Provide the [x, y] coordinate of the cell's center where the given text is located.  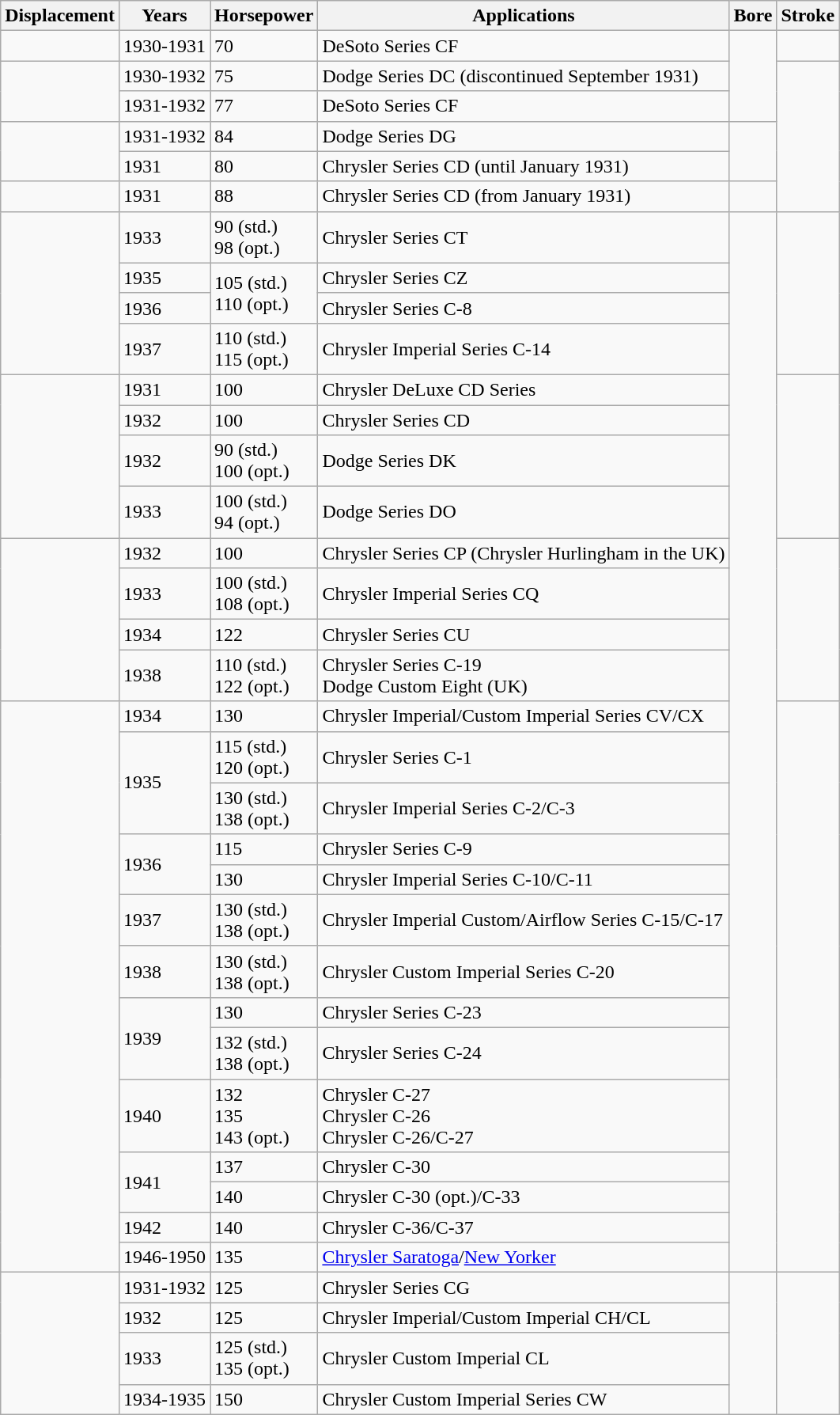
90 (std.)98 (opt.) [264, 237]
Dodge Series DO [524, 513]
150 [264, 1399]
125 (std.)135 (opt.) [264, 1358]
1930-1932 [165, 76]
Chrysler Custom Imperial CL [524, 1358]
1930-1931 [165, 46]
1946-1950 [165, 1258]
Chrysler Imperial Series C-2/C-3 [524, 809]
105 (std.)110 (opt.) [264, 293]
1942 [165, 1227]
Chrysler Imperial Series C-10/C-11 [524, 879]
100 (std.)108 (opt.) [264, 594]
Chrysler C-36/C-37 [524, 1227]
80 [264, 166]
115 (std.)120 (opt.) [264, 757]
1940 [165, 1116]
75 [264, 76]
Chrysler Imperial/Custom Imperial Series CV/CX [524, 716]
Bore [753, 16]
1941 [165, 1182]
70 [264, 46]
Chrysler C-27Chrysler C-26Chrysler C-26/C-27 [524, 1116]
Chrysler Series CD [524, 420]
88 [264, 196]
132 (std.)138 (opt.) [264, 1053]
100 (std.)94 (opt.) [264, 513]
Chrysler Custom Imperial Series CW [524, 1399]
Chrysler Series CD (until January 1931) [524, 166]
77 [264, 106]
Stroke [808, 16]
Chrysler Series CU [524, 635]
Chrysler Imperial Series CQ [524, 594]
115 [264, 849]
Displacement [60, 16]
Chrysler Series CG [524, 1288]
Chrysler C-30 (opt.)/C-33 [524, 1197]
84 [264, 136]
Chrysler Series C-24 [524, 1053]
Chrysler Series CD (from January 1931) [524, 196]
Chrysler Imperial Custom/Airflow Series C-15/C-17 [524, 920]
Applications [524, 16]
Chrysler Series CZ [524, 278]
Chrysler Imperial/Custom Imperial CH/CL [524, 1318]
110 (std.)122 (opt.) [264, 676]
137 [264, 1167]
Chrysler Custom Imperial Series C-20 [524, 972]
Dodge Series DK [524, 461]
Chrysler Saratoga/New Yorker [524, 1258]
Chrysler Series C-19Dodge Custom Eight (UK) [524, 676]
132135143 (opt.) [264, 1116]
Chrysler Series C-8 [524, 308]
Dodge Series DG [524, 136]
110 (std.)115 (opt.) [264, 348]
Chrysler Series C-9 [524, 849]
1939 [165, 1038]
90 (std.)100 (opt.) [264, 461]
Chrysler DeLuxe CD Series [524, 389]
Years [165, 16]
135 [264, 1258]
Dodge Series DC (discontinued September 1931) [524, 76]
Chrysler Imperial Series C-14 [524, 348]
1934-1935 [165, 1399]
Chrysler Series CT [524, 237]
Chrysler Series C-1 [524, 757]
Chrysler C-30 [524, 1167]
Horsepower [264, 16]
122 [264, 635]
Chrysler Series C-23 [524, 1012]
Chrysler Series CP (Chrysler Hurlingham in the UK) [524, 553]
